Return (x, y) of the center of cell containing provided text 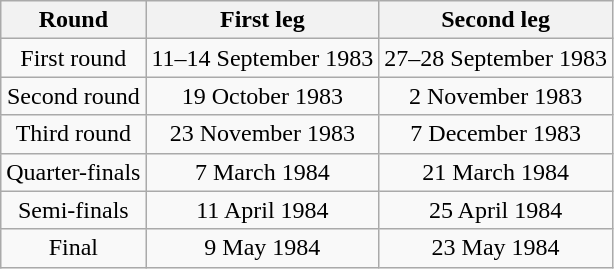
23 May 1984 (496, 248)
Second round (74, 96)
11–14 September 1983 (262, 58)
Final (74, 248)
Third round (74, 134)
27–28 September 1983 (496, 58)
Semi-finals (74, 210)
First round (74, 58)
7 March 1984 (262, 172)
25 April 1984 (496, 210)
7 December 1983 (496, 134)
Quarter-finals (74, 172)
19 October 1983 (262, 96)
9 May 1984 (262, 248)
Round (74, 20)
2 November 1983 (496, 96)
11 April 1984 (262, 210)
21 March 1984 (496, 172)
First leg (262, 20)
Second leg (496, 20)
23 November 1983 (262, 134)
